Scan for the cell matching the given text and deliver its (x, y) coordinate at center. 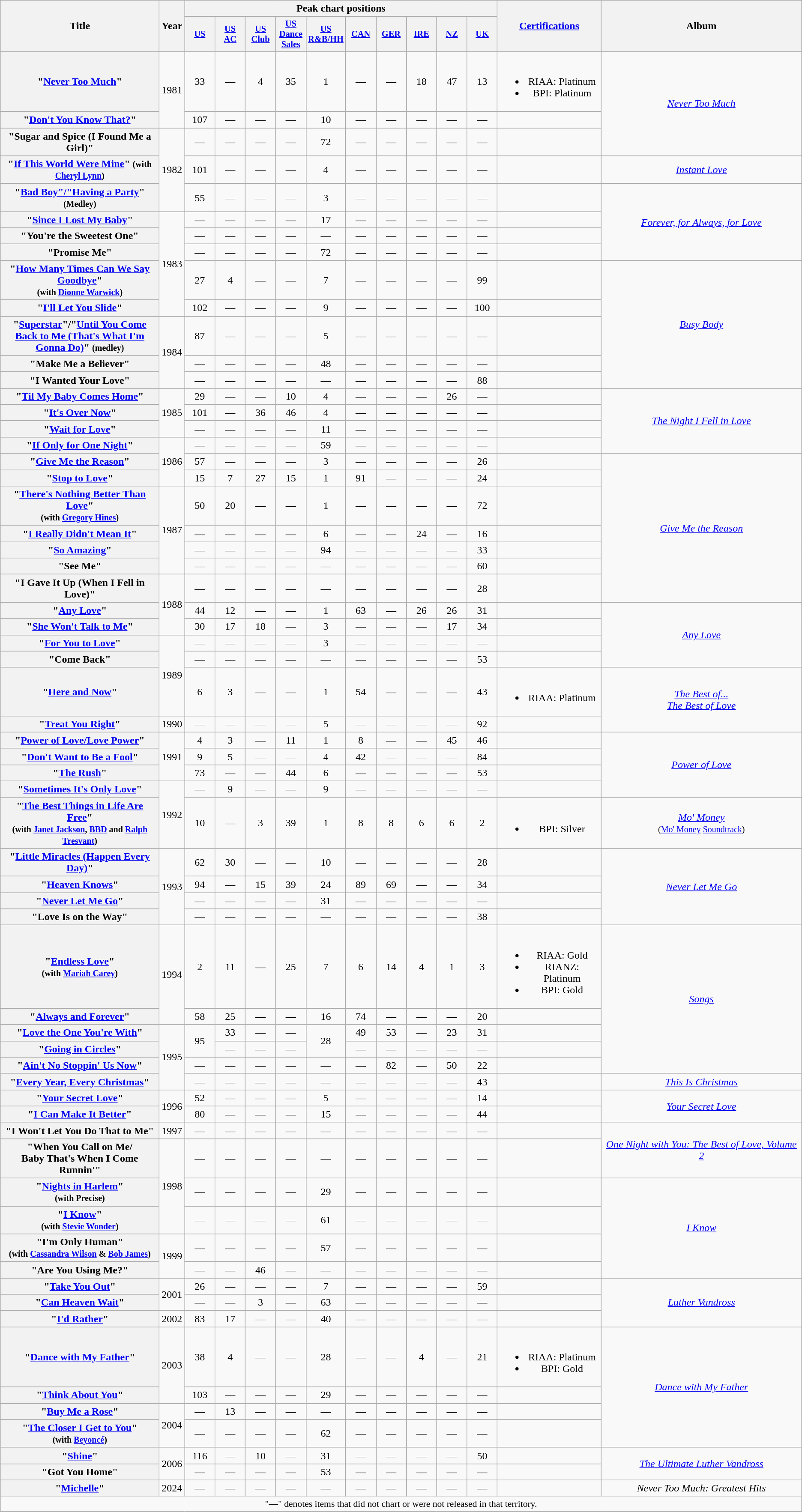
88 (482, 380)
"Come Back" (80, 659)
"Going in Circles" (80, 1049)
"Every Year, Every Christmas" (80, 1082)
Year (172, 26)
"Ain't No Stoppin' Us Now" (80, 1065)
102 (200, 308)
1997 (172, 1130)
"Wait for Love" (80, 429)
"—" denotes items that did not chart or were not released in that territory. (401, 1504)
"Dance with My Father" (80, 1357)
This Is Christmas (701, 1082)
"Sugar and Spice (I Found Me a Girl)" (80, 142)
"If This World Were Mine" (with Cheryl Lynn) (80, 170)
The Best of...The Best of Love (701, 700)
"There's Nothing Better Than Love" (with Gregory Hines) (80, 506)
1989 (172, 675)
"You're the Sweetest One" (80, 236)
45 (452, 740)
"Are You Using Me?" (80, 1270)
"She Won't Talk to Me" (80, 627)
95 (200, 1041)
Luther Vandross (701, 1303)
"I Know" (with Stevie Wonder) (80, 1220)
"I'm Only Human" (with Cassandra Wilson & Bob James) (80, 1248)
103 (200, 1395)
"Treat You Right" (80, 724)
1995 (172, 1057)
Busy Body (701, 324)
Give Me the Reason (701, 528)
"Til My Baby Comes Home" (80, 396)
"So Amazing" (80, 550)
61 (326, 1220)
US (200, 34)
"Superstar"/"Until You Come Back to Me (That's What I'm Gonna Do)" (medley) (80, 336)
1986 (172, 461)
"Got You Home" (80, 1472)
"When You Call on Me/Baby That's When I Come Runnin'" (80, 1158)
1998 (172, 1186)
"The Best Things in Life Are Free" (with Janet Jackson, BBD and Ralph Tresvant) (80, 823)
"If Only for One Night" (80, 445)
"I'd Rather" (80, 1319)
"Shine" (80, 1455)
One Night with You: The Best of Love, Volume 2 (701, 1150)
1983 (172, 264)
55 (200, 198)
USR&B/HH (326, 34)
116 (200, 1455)
Dance with My Father (701, 1387)
"Never Too Much" (80, 81)
2003 (172, 1365)
Songs (701, 999)
Forever, for Always, for Love (701, 222)
1999 (172, 1256)
CAN (361, 34)
22 (482, 1065)
Album (701, 26)
73 (200, 773)
12 (230, 610)
Any Love (701, 635)
1991 (172, 756)
RIAA: GoldRIANZ: PlatinumBPI: Gold (549, 967)
48 (326, 364)
"Think About You" (80, 1395)
35 (290, 81)
"Don't Want to Be a Fool" (80, 756)
91 (361, 478)
1988 (172, 605)
2024 (172, 1488)
"Michelle" (80, 1488)
NZ (452, 34)
I Know (701, 1228)
"See Me" (80, 566)
UK (482, 34)
1985 (172, 412)
1987 (172, 530)
2001 (172, 1294)
"Nights in Harlem" (with Precise) (80, 1192)
"I'll Let You Slide" (80, 308)
Power of Love (701, 765)
"Never Let Me Go" (80, 901)
1996 (172, 1106)
1981 (172, 90)
2002 (172, 1319)
"The Closer I Get to You" (with Beyoncé) (80, 1433)
RIAA: PlatinumBPI: Gold (549, 1357)
USAC (230, 34)
2006 (172, 1464)
69 (392, 884)
"Power of Love/Love Power" (80, 740)
99 (482, 280)
"Sometimes It's Only Love" (80, 789)
"Always and Forever" (80, 1016)
"Since I Lost My Baby" (80, 220)
87 (200, 336)
"Love the One You're With" (80, 1033)
84 (482, 756)
58 (200, 1016)
89 (361, 884)
Title (80, 26)
1982 (172, 170)
RIAA: PlatinumBPI: Platinum (549, 81)
"How Many Times Can We Say Goodbye" (with Dionne Warwick) (80, 280)
USClub (260, 34)
The Ultimate Luther Vandross (701, 1464)
1990 (172, 724)
"Here and Now" (80, 691)
GER (392, 34)
BPI: Silver (549, 823)
80 (200, 1114)
Certifications (549, 26)
2004 (172, 1425)
47 (452, 81)
"Love Is on the Way" (80, 917)
"Heaven Knows" (80, 884)
"Your Secret Love" (80, 1098)
"I Really Didn't Mean It" (80, 534)
82 (392, 1065)
49 (361, 1033)
RIAA: Platinum (549, 691)
54 (361, 691)
"It's Over Now" (80, 412)
Mo' Money(Mo' Money Soundtrack) (701, 823)
"The Rush" (80, 773)
"Promise Me" (80, 252)
Peak chart positions (341, 9)
"I Wanted Your Love" (80, 380)
60 (482, 566)
IRE (422, 34)
Instant Love (701, 170)
"I Can Make It Better" (80, 1114)
23 (452, 1033)
"Bad Boy"/"Having a Party" (Medley) (80, 198)
"Take You Out" (80, 1286)
Never Too Much (701, 104)
1992 (172, 815)
The Night I Fell in Love (701, 421)
"Give Me the Reason" (80, 462)
"Can Heaven Wait" (80, 1303)
"I Gave It Up (When I Fell in Love)" (80, 589)
74 (361, 1016)
"I Won't Let You Do That to Me" (80, 1130)
"For You to Love" (80, 643)
"Stop to Love" (80, 478)
Your Secret Love (701, 1106)
36 (260, 412)
1994 (172, 975)
Never Let Me Go (701, 887)
"Buy Me a Rose" (80, 1411)
100 (482, 308)
1984 (172, 352)
"Make Me a Believer" (80, 364)
USDance Sales (290, 34)
Never Too Much: Greatest Hits (701, 1488)
83 (200, 1319)
21 (482, 1357)
1993 (172, 887)
"Endless Love" (with Mariah Carey) (80, 967)
"Don't You Know That?" (80, 120)
40 (326, 1319)
92 (482, 724)
42 (361, 756)
52 (200, 1098)
107 (200, 120)
"Any Love" (80, 610)
"Little Miracles (Happen Every Day)" (80, 863)
